From the cell containing the given text, extract its center point as [x, y] coordinate. 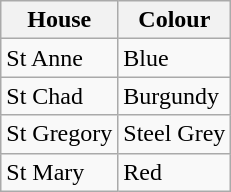
St Anne [60, 58]
Burgundy [174, 96]
St Chad [60, 96]
St Gregory [60, 134]
House [60, 20]
Red [174, 172]
Colour [174, 20]
Steel Grey [174, 134]
St Mary [60, 172]
Blue [174, 58]
